Output the [x, y] coordinate of the center of the cell containing the given text.  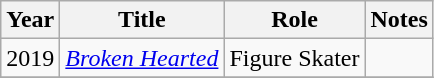
Broken Hearted [142, 58]
Figure Skater [294, 58]
Year [30, 20]
Title [142, 20]
Notes [399, 20]
Role [294, 20]
2019 [30, 58]
